Output the [x, y] coordinate of the center of the cell containing the given text.  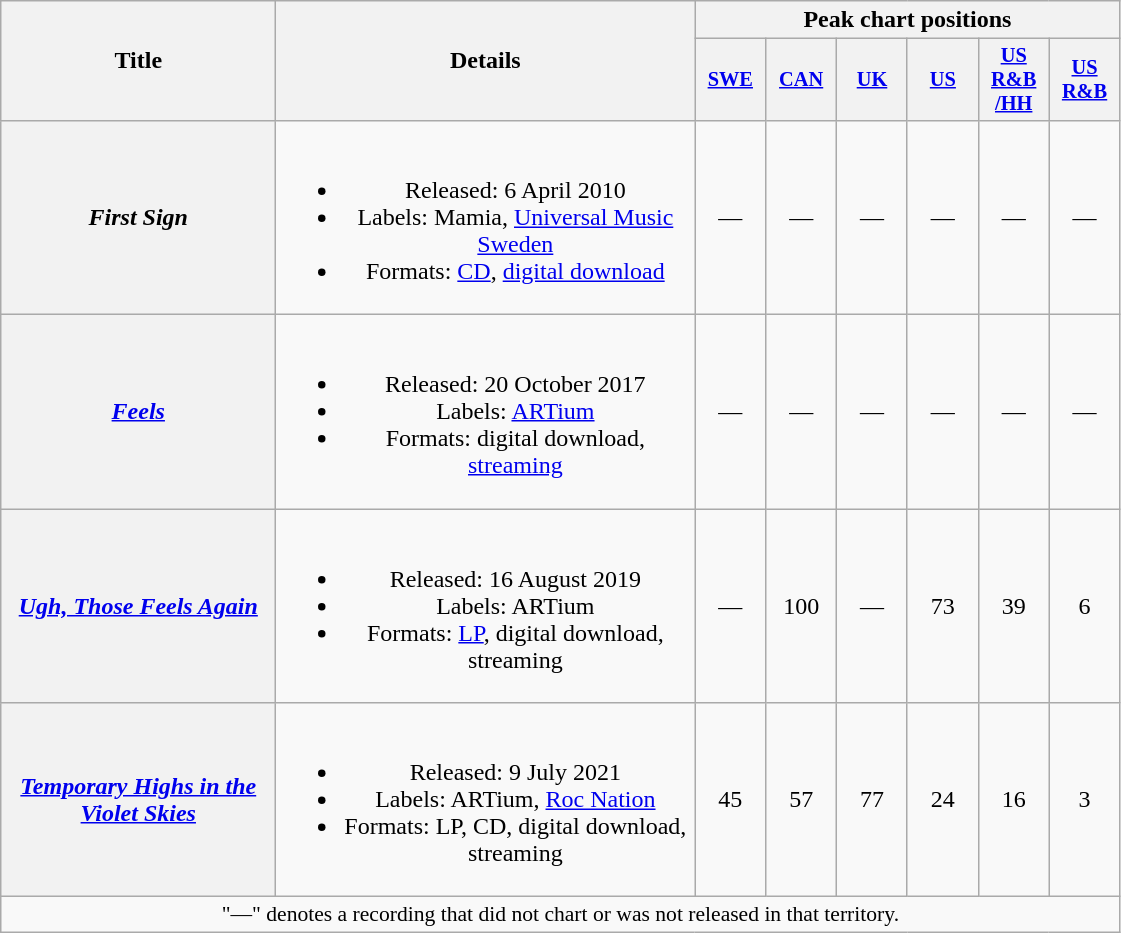
Released: 9 July 2021Labels: ARTium, Roc NationFormats: LP, CD, digital download, streaming [486, 800]
Released: 16 August 2019Labels: ARTiumFormats: LP, digital download, streaming [486, 606]
Details [486, 61]
Ugh, Those Feels Again [138, 606]
Feels [138, 412]
Released: 6 April 2010Labels: Mamia, Universal Music SwedenFormats: CD, digital download [486, 217]
39 [1014, 606]
24 [942, 800]
100 [802, 606]
77 [872, 800]
57 [802, 800]
45 [730, 800]
Title [138, 61]
UK [872, 80]
73 [942, 606]
3 [1084, 800]
"—" denotes a recording that did not chart or was not released in that territory. [560, 915]
6 [1084, 606]
Released: 20 October 2017Labels: ARTiumFormats: digital download, streaming [486, 412]
CAN [802, 80]
First Sign [138, 217]
USR&B [1084, 80]
US [942, 80]
SWE [730, 80]
16 [1014, 800]
USR&B/HH [1014, 80]
Temporary Highs in the Violet Skies [138, 800]
Peak chart positions [908, 20]
